Output the [x, y] coordinate of the center of the cell containing the given text.  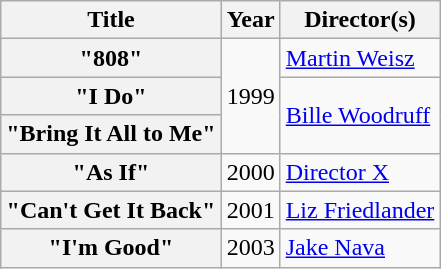
2003 [250, 248]
"808" [111, 58]
"I Do" [111, 96]
Jake Nava [360, 248]
"Can't Get It Back" [111, 210]
"Bring It All to Me" [111, 134]
Director X [360, 172]
Director(s) [360, 20]
"As If" [111, 172]
1999 [250, 96]
Martin Weisz [360, 58]
2001 [250, 210]
"I'm Good" [111, 248]
Liz Friedlander [360, 210]
2000 [250, 172]
Title [111, 20]
Year [250, 20]
Bille Woodruff [360, 115]
